Search for the cell housing the specified text and yield its [X, Y] center coordinate. 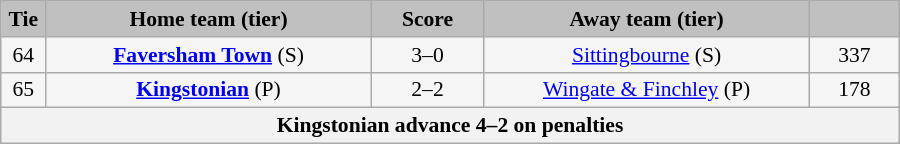
Kingstonian (P) [209, 90]
Home team (tier) [209, 19]
Tie [24, 19]
Wingate & Finchley (P) [647, 90]
3–0 [427, 55]
Sittingbourne (S) [647, 55]
Faversham Town (S) [209, 55]
337 [854, 55]
178 [854, 90]
Score [427, 19]
2–2 [427, 90]
64 [24, 55]
Away team (tier) [647, 19]
65 [24, 90]
Kingstonian advance 4–2 on penalties [450, 126]
